Provide the (x, y) coordinate of the cell's center where the given text is located.  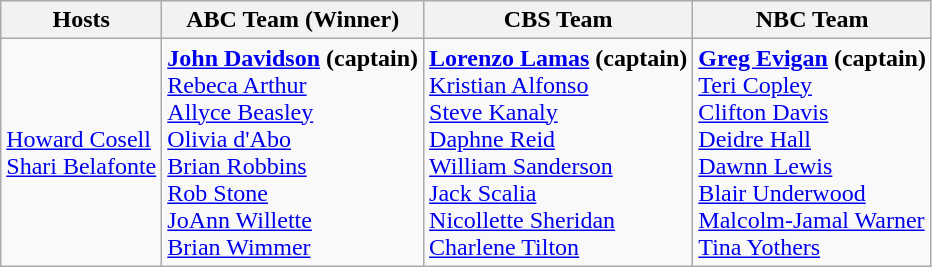
NBC Team (812, 20)
Hosts (82, 20)
Lorenzo Lamas (captain)Kristian AlfonsoSteve KanalyDaphne ReidWilliam SandersonJack ScaliaNicollette SheridanCharlene Tilton (558, 152)
John Davidson (captain)Rebeca ArthurAllyce BeasleyOlivia d'AboBrian RobbinsRob StoneJoAnn WilletteBrian Wimmer (293, 152)
CBS Team (558, 20)
Greg Evigan (captain)Teri CopleyClifton DavisDeidre HallDawnn LewisBlair UnderwoodMalcolm-Jamal WarnerTina Yothers (812, 152)
ABC Team (Winner) (293, 20)
Howard CosellShari Belafonte (82, 152)
